Return the (x, y) coordinate for the center point of the cell that contains the specified text.  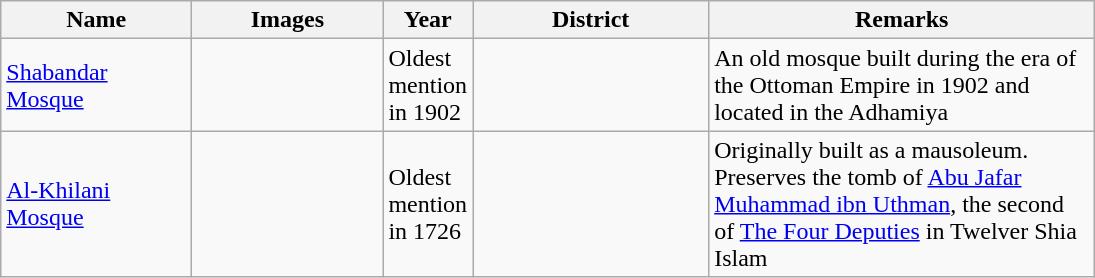
Oldest mention in 1726 (428, 204)
Year (428, 20)
Shabandar Mosque (96, 85)
Al-Khilani Mosque (96, 204)
An old mosque built during the era of the Ottoman Empire in 1902 and located in the Adhamiya (902, 85)
Images (288, 20)
Originally built as a mausoleum. Preserves the tomb of Abu Jafar Muhammad ibn Uthman, the second of The Four Deputies in Twelver Shia Islam (902, 204)
Name (96, 20)
Remarks (902, 20)
Oldest mention in 1902 (428, 85)
District (591, 20)
